Return the (X, Y) coordinate for the center point of the cell that contains the specified text.  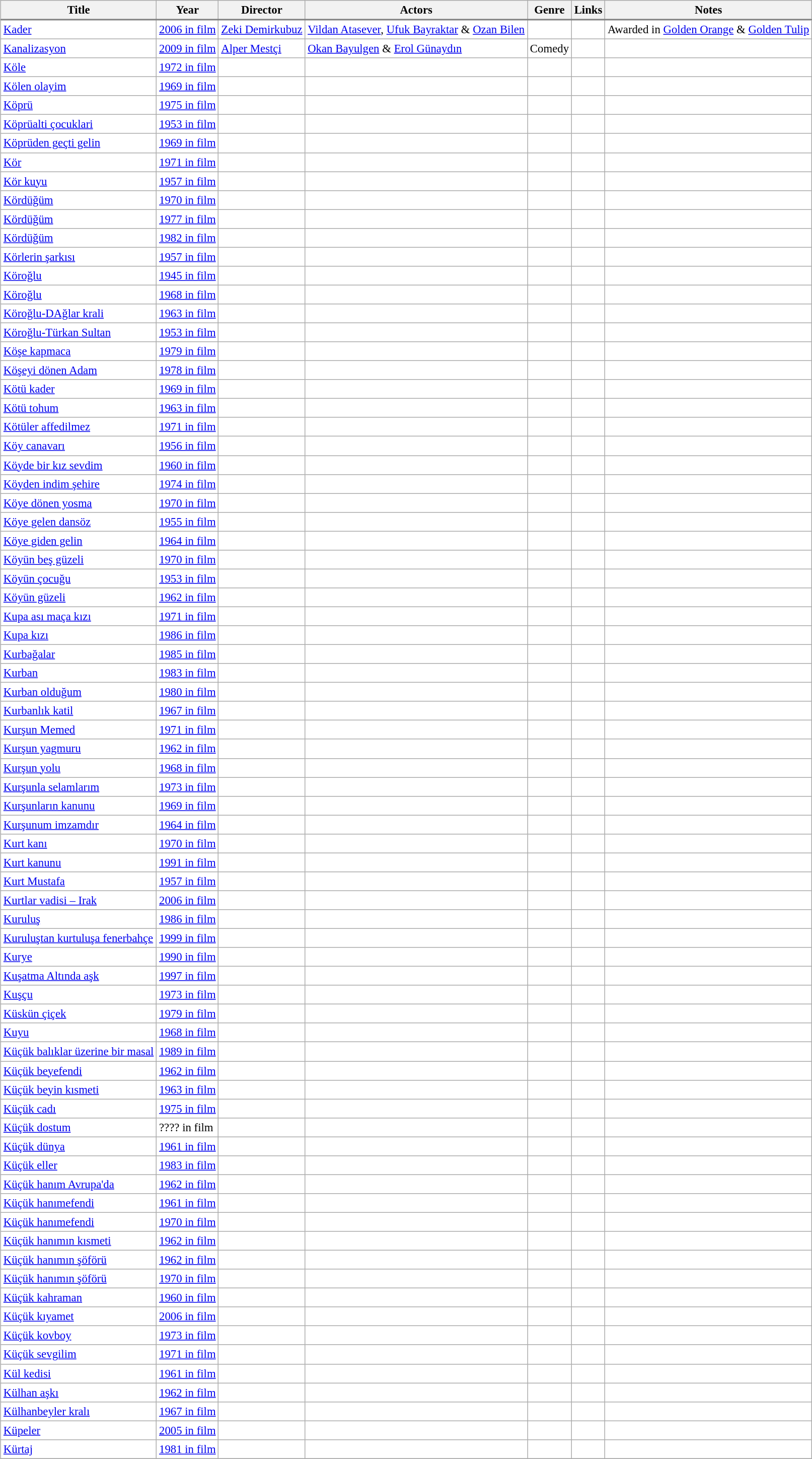
1980 in film (187, 692)
Köşe kapmaca (79, 351)
Kupa ası maça kızı (79, 616)
Köyün beş güzeli (79, 559)
Kurşun yolu (79, 768)
Küçük cadı (79, 1109)
1990 in film (187, 957)
Kölen olayim (79, 87)
Küpeler (79, 1430)
Küçük beyefendi (79, 1071)
Links (588, 10)
Vildan Atasever, Ufuk Bayraktar & Ozan Bilen (416, 29)
Director (262, 10)
Köprü (79, 105)
Köy canavarı (79, 446)
Kurbanlık katil (79, 711)
Genre (550, 10)
Köle (79, 67)
1981 in film (187, 1449)
Köye dönen yosma (79, 503)
1956 in film (187, 446)
???? in film (187, 1127)
Kurye (79, 957)
Köşeyi dönen Adam (79, 371)
Köroğlu-Türkan Sultan (79, 332)
Kurşun Memed (79, 730)
2005 in film (187, 1430)
Alper Mestçi (262, 48)
1978 in film (187, 371)
Comedy (550, 48)
Kurşun yagmuru (79, 749)
2009 in film (187, 48)
Kurt Mustafa (79, 882)
Kuruluş (79, 919)
Title (79, 10)
Notes (709, 10)
Küçük balıklar üzerine bir masal (79, 1052)
1982 in film (187, 238)
Küçük sevgilim (79, 1354)
Köroğlu-DAğlar krali (79, 314)
Kurşunla selamlarım (79, 787)
Year (187, 10)
Actors (416, 10)
1985 in film (187, 654)
Küçük beyin kısmeti (79, 1089)
Köyün çocuğu (79, 578)
Küçük eller (79, 1165)
Kuşçu (79, 995)
Kurşunum imzamdır (79, 825)
Küçük dünya (79, 1146)
Küçük dostum (79, 1127)
Okan Bayulgen & Erol Günaydın (416, 48)
1955 in film (187, 522)
Kurbağalar (79, 654)
1999 in film (187, 938)
1977 in film (187, 219)
Kötüler affedilmez (79, 427)
Küçük hanımın kısmeti (79, 1241)
Kurşunların kanunu (79, 806)
Kuruluştan kurtuluşa fenerbahçe (79, 938)
Zeki Demirkubuz (262, 29)
Kötü tohum (79, 408)
Kurt kanunu (79, 862)
Kürtaj (79, 1449)
Küçük kovboy (79, 1336)
Kupa kızı (79, 635)
1997 in film (187, 976)
Köye giden gelin (79, 541)
Köprüden geçti gelin (79, 143)
Kuyu (79, 1033)
Kanalizasyon (79, 48)
Awarded in Golden Orange & Golden Tulip (709, 29)
1945 in film (187, 276)
Kurtlar vadisi – Irak (79, 900)
Kurt kanı (79, 843)
1991 in film (187, 862)
Külhanbeyler kralı (79, 1411)
Köyde bir kız sevdim (79, 465)
Kör kuyu (79, 181)
Küçük kahraman (79, 1298)
Külhan aşkı (79, 1393)
Kurban olduğum (79, 692)
1974 in film (187, 484)
Küçük hanım Avrupa'da (79, 1184)
Kör (79, 162)
Kuşatma Altında aşk (79, 976)
1989 in film (187, 1052)
Küçük kıyamet (79, 1317)
1972 in film (187, 67)
Kurban (79, 673)
Körlerin şarkısı (79, 257)
Köyden indim şehire (79, 484)
Kül kedisi (79, 1373)
Köyün güzeli (79, 598)
Kader (79, 29)
Küskün çiçek (79, 1014)
Kötü kader (79, 389)
Köye gelen dansöz (79, 522)
Köprüalti çocuklari (79, 124)
